Provide the (X, Y) coordinate of the cell's center where the given text is located.  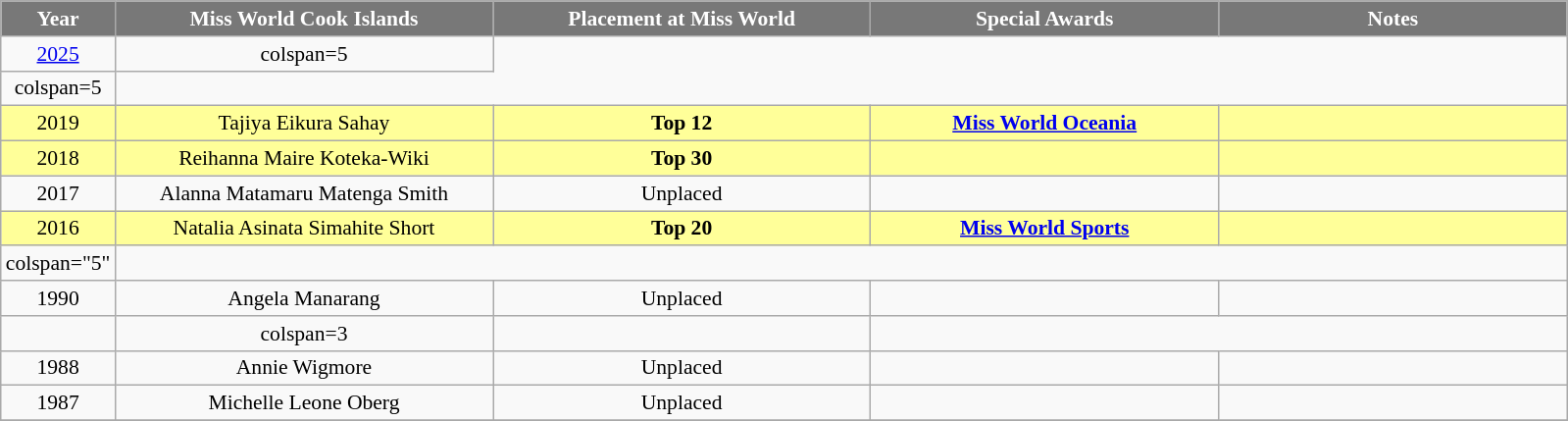
Top 30 (683, 159)
colspan=3 (304, 334)
Alanna Matamaru Matenga Smith (304, 193)
Year (59, 19)
Miss World Cook Islands (304, 19)
Miss World Oceania (1045, 124)
Natalia Asinata Simahite Short (304, 229)
2019 (59, 124)
Special Awards (1045, 19)
Placement at Miss World (683, 19)
2017 (59, 193)
Annie Wigmore (304, 368)
colspan="5" (59, 264)
Michelle Leone Oberg (304, 403)
1987 (59, 403)
Top 12 (683, 124)
2018 (59, 159)
1990 (59, 298)
Reihanna Maire Koteka-Wiki (304, 159)
2025 (59, 54)
Top 20 (683, 229)
1988 (59, 368)
Angela Manarang (304, 298)
Miss World Sports (1045, 229)
Tajiya Eikura Sahay (304, 124)
2016 (59, 229)
Notes (1392, 19)
